Identify which cell holds the provided text, then report its (x, y) central coordinate. 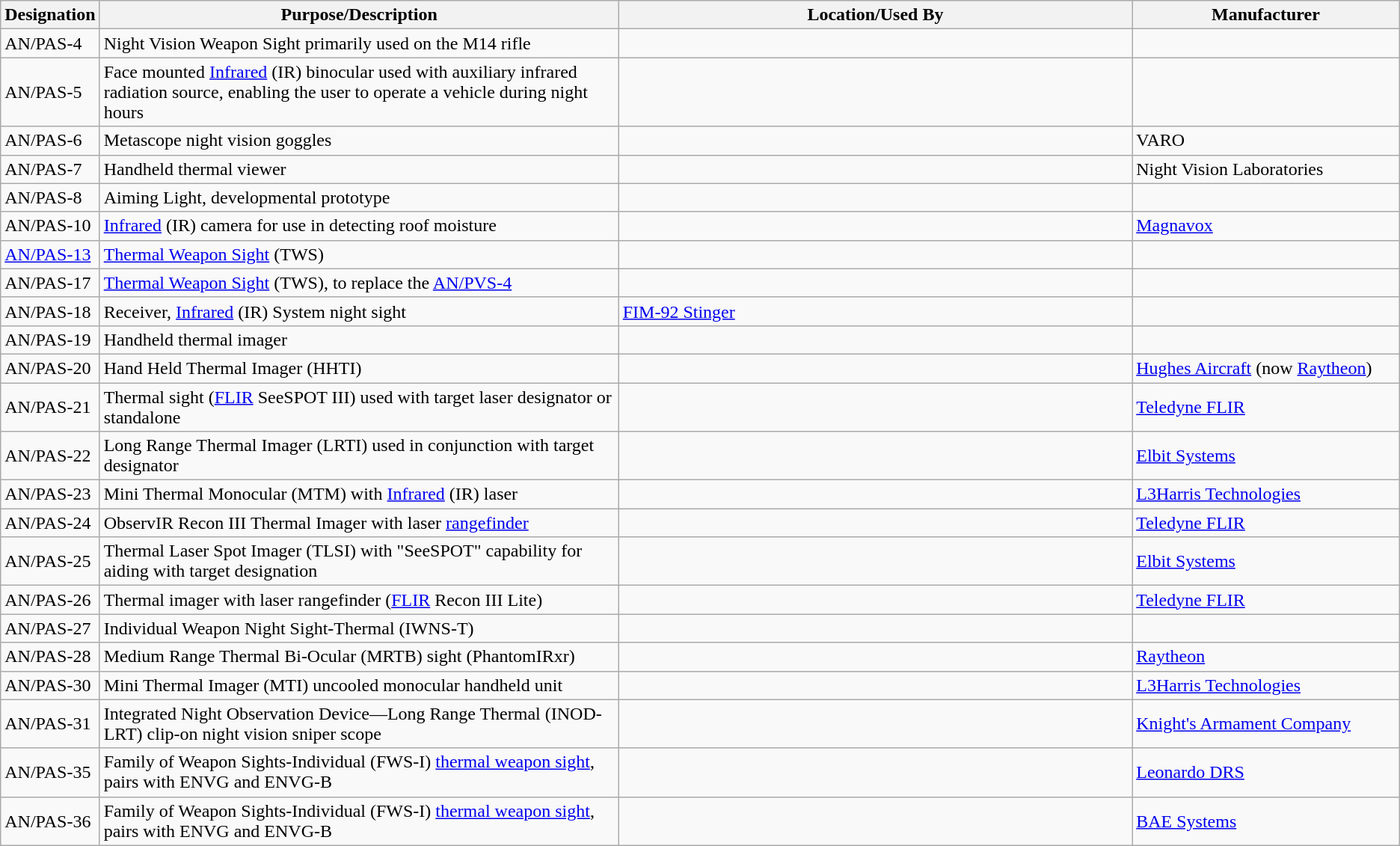
AN/PAS-31 (50, 724)
AN/PAS-26 (50, 600)
Thermal Weapon Sight (TWS), to replace the AN/PVS-4 (359, 283)
Metascope night vision goggles (359, 141)
Night Vision Laboratories (1266, 169)
Medium Range Thermal Bi-Ocular (MRTB) sight (PhantomIRxr) (359, 657)
FIM-92 Stinger (875, 311)
Leonardo DRS (1266, 772)
ObservIR Recon III Thermal Imager with laser rangefinder (359, 523)
AN/PAS-10 (50, 226)
Receiver, Infrared (IR) System night sight (359, 311)
AN/PAS-17 (50, 283)
Integrated Night Observation Device—Long Range Thermal (INOD-LRT) clip-on night vision sniper scope (359, 724)
Thermal Weapon Sight (TWS) (359, 254)
AN/PAS-36 (50, 821)
Purpose/Description (359, 15)
Knight's Armament Company (1266, 724)
AN/PAS-24 (50, 523)
AN/PAS-21 (50, 407)
Individual Weapon Night Sight-Thermal (IWNS-T) (359, 628)
AN/PAS-5 (50, 92)
Handheld thermal viewer (359, 169)
Handheld thermal imager (359, 340)
Thermal Laser Spot Imager (TLSI) with "SeeSPOT" capability for aiding with target designation (359, 561)
Hand Held Thermal Imager (HHTI) (359, 368)
BAE Systems (1266, 821)
AN/PAS-4 (50, 43)
Raytheon (1266, 657)
Face mounted Infrared (IR) binocular used with auxiliary infrared radiation source, enabling the user to operate a vehicle during night hours (359, 92)
AN/PAS-7 (50, 169)
Manufacturer (1266, 15)
AN/PAS-27 (50, 628)
Long Range Thermal Imager (LRTI) used in conjunction with target designator (359, 456)
Thermal sight (FLIR SeeSPOT III) used with target laser designator or standalone (359, 407)
Designation (50, 15)
Magnavox (1266, 226)
Thermal imager with laser rangefinder (FLIR Recon III Lite) (359, 600)
AN/PAS-28 (50, 657)
Hughes Aircraft (now Raytheon) (1266, 368)
AN/PAS-30 (50, 685)
Night Vision Weapon Sight primarily used on the M14 rifle (359, 43)
Aiming Light, developmental prototype (359, 197)
AN/PAS-19 (50, 340)
AN/PAS-20 (50, 368)
Infrared (IR) camera for use in detecting roof moisture (359, 226)
AN/PAS-8 (50, 197)
AN/PAS-35 (50, 772)
AN/PAS-6 (50, 141)
Mini Thermal Monocular (MTM) with Infrared (IR) laser (359, 494)
AN/PAS-18 (50, 311)
AN/PAS-23 (50, 494)
Mini Thermal Imager (MTI) uncooled monocular handheld unit (359, 685)
AN/PAS-13 (50, 254)
VARO (1266, 141)
Location/Used By (875, 15)
AN/PAS-25 (50, 561)
AN/PAS-22 (50, 456)
